Capture the cell that displays the provided text and extract its (x, y) central coordinate. 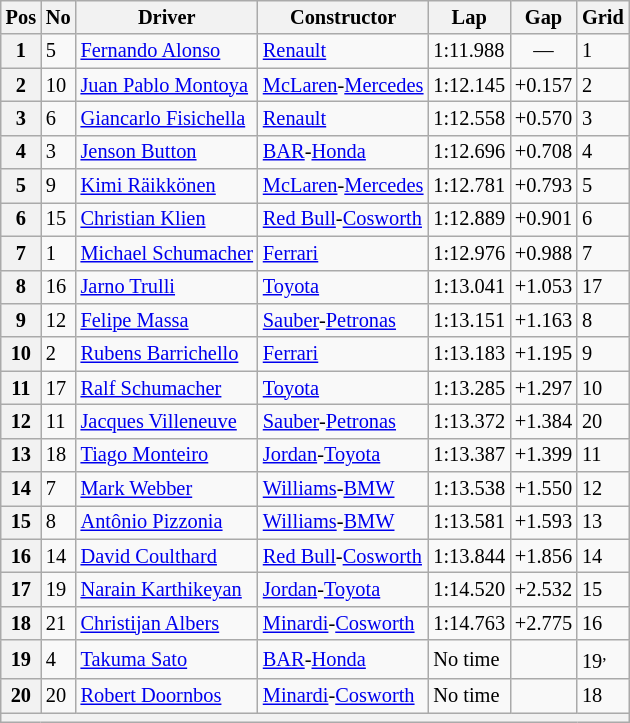
Christian Klien (167, 219)
1:13.372 (469, 421)
Antônio Pizzonia (167, 522)
No (58, 17)
Jenson Button (167, 152)
+1.399 (544, 455)
Driver (167, 17)
1:12.145 (469, 85)
+2.532 (544, 589)
+0.793 (544, 186)
1:12.781 (469, 186)
+1.053 (544, 287)
+1.593 (544, 522)
Rubens Barrichello (167, 354)
1:13.581 (469, 522)
1:12.889 (469, 219)
Pos (21, 17)
1:13.183 (469, 354)
+1.550 (544, 489)
Juan Pablo Montoya (167, 85)
Fernando Alonso (167, 51)
Tiago Monteiro (167, 455)
+0.157 (544, 85)
1:12.976 (469, 253)
19, (603, 660)
Jacques Villeneuve (167, 421)
Grid (603, 17)
Felipe Massa (167, 320)
Takuma Sato (167, 660)
1:14.763 (469, 623)
David Coulthard (167, 556)
1:13.844 (469, 556)
+0.901 (544, 219)
Michael Schumacher (167, 253)
Mark Webber (167, 489)
1:12.558 (469, 118)
1:13.387 (469, 455)
— (544, 51)
Robert Doornbos (167, 696)
Jarno Trulli (167, 287)
+1.384 (544, 421)
+1.163 (544, 320)
+1.297 (544, 388)
Christijan Albers (167, 623)
1:13.285 (469, 388)
+0.708 (544, 152)
1:13.041 (469, 287)
Giancarlo Fisichella (167, 118)
Ralf Schumacher (167, 388)
Kimi Räikkönen (167, 186)
21 (58, 623)
+2.775 (544, 623)
+0.570 (544, 118)
+1.856 (544, 556)
1:13.151 (469, 320)
Gap (544, 17)
1:11.988 (469, 51)
Constructor (343, 17)
1:13.538 (469, 489)
Narain Karthikeyan (167, 589)
1:12.696 (469, 152)
Lap (469, 17)
1:14.520 (469, 589)
+1.195 (544, 354)
+0.988 (544, 253)
